Determine the [x, y] coordinate at the center of the cell enclosing the given text.  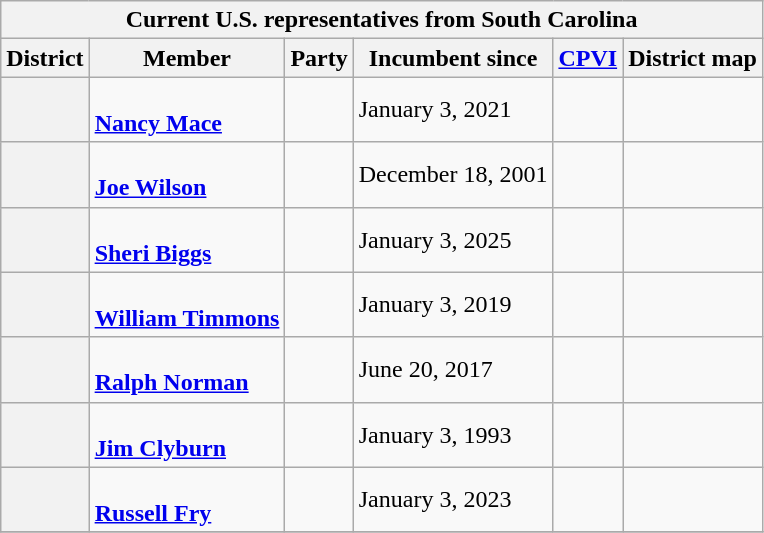
Ralph Norman [187, 370]
Sheri Biggs [187, 240]
Jim Clyburn [187, 434]
January 3, 2023 [453, 500]
Nancy Mace [187, 110]
January 3, 1993 [453, 434]
Current U.S. representatives from South Carolina [382, 20]
December 18, 2001 [453, 174]
District [45, 58]
June 20, 2017 [453, 370]
Russell Fry [187, 500]
January 3, 2021 [453, 110]
District map [693, 58]
William Timmons [187, 304]
January 3, 2019 [453, 304]
Party [319, 58]
Member [187, 58]
CPVI [588, 58]
January 3, 2025 [453, 240]
Incumbent since [453, 58]
Joe Wilson [187, 174]
